Determine the (x, y) coordinate at the center of the cell enclosing the given text.  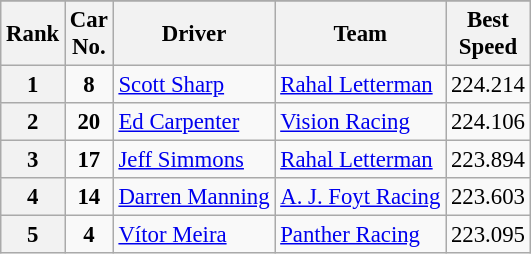
224.106 (488, 122)
Darren Manning (194, 197)
Scott Sharp (194, 85)
223.095 (488, 235)
Rank (33, 34)
8 (90, 85)
Vítor Meira (194, 235)
A. J. Foyt Racing (360, 197)
Panther Racing (360, 235)
223.603 (488, 197)
223.894 (488, 160)
17 (90, 160)
224.214 (488, 85)
5 (33, 235)
BestSpeed (488, 34)
3 (33, 160)
CarNo. (90, 34)
20 (90, 122)
Vision Racing (360, 122)
1 (33, 85)
Jeff Simmons (194, 160)
Driver (194, 34)
14 (90, 197)
2 (33, 122)
Team (360, 34)
Ed Carpenter (194, 122)
